Provide the [X, Y] coordinate of the cell's center where the given text is located.  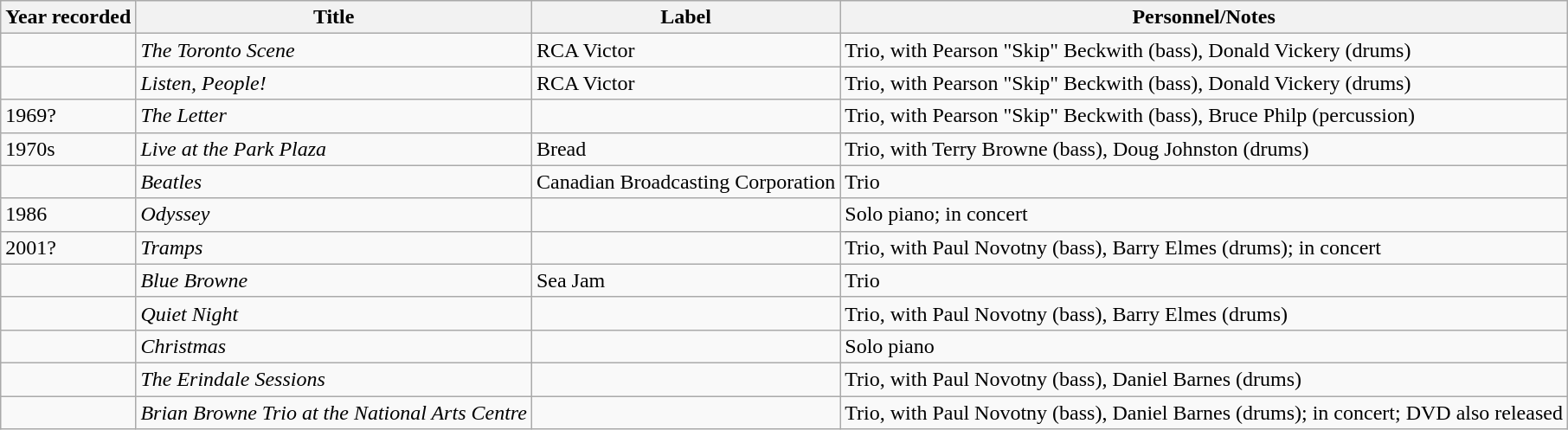
2001? [68, 247]
Odyssey [334, 215]
Trio, with Terry Browne (bass), Doug Johnston (drums) [1205, 149]
Trio, with Pearson "Skip" Beckwith (bass), Bruce Philp (percussion) [1205, 116]
Trio, with Paul Novotny (bass), Daniel Barnes (drums) [1205, 379]
1970s [68, 149]
Bread [685, 149]
Beatles [334, 182]
Trio, with Paul Novotny (bass), Barry Elmes (drums); in concert [1205, 247]
Quiet Night [334, 313]
Brian Browne Trio at the National Arts Centre [334, 413]
1986 [68, 215]
The Erindale Sessions [334, 379]
Sea Jam [685, 280]
Solo piano; in concert [1205, 215]
Title [334, 17]
Tramps [334, 247]
Year recorded [68, 17]
Trio, with Paul Novotny (bass), Barry Elmes (drums) [1205, 313]
Blue Browne [334, 280]
Personnel/Notes [1205, 17]
Canadian Broadcasting Corporation [685, 182]
Christmas [334, 346]
1969? [68, 116]
Listen, People! [334, 83]
Trio, with Paul Novotny (bass), Daniel Barnes (drums); in concert; DVD also released [1205, 413]
Solo piano [1205, 346]
The Letter [334, 116]
The Toronto Scene [334, 50]
Live at the Park Plaza [334, 149]
Label [685, 17]
